Scan for the cell matching the given text and deliver its (X, Y) coordinate at center. 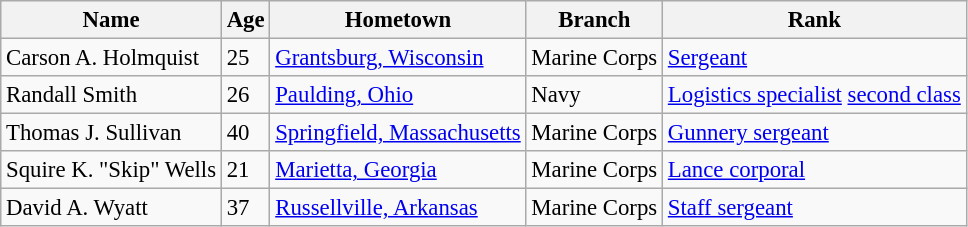
Sergeant (815, 58)
21 (246, 170)
Navy (594, 95)
Russellville, Arkansas (398, 208)
David A. Wyatt (112, 208)
Paulding, Ohio (398, 95)
Squire K. "Skip" Wells (112, 170)
Name (112, 20)
37 (246, 208)
Gunnery sergeant (815, 133)
Rank (815, 20)
Logistics specialist second class (815, 95)
Branch (594, 20)
Lance corporal (815, 170)
Marietta, Georgia (398, 170)
Carson A. Holmquist (112, 58)
Springfield, Massachusetts (398, 133)
26 (246, 95)
Thomas J. Sullivan (112, 133)
25 (246, 58)
40 (246, 133)
Hometown (398, 20)
Staff sergeant (815, 208)
Randall Smith (112, 95)
Age (246, 20)
Grantsburg, Wisconsin (398, 58)
